Capture the cell that displays the provided text and extract its [x, y] central coordinate. 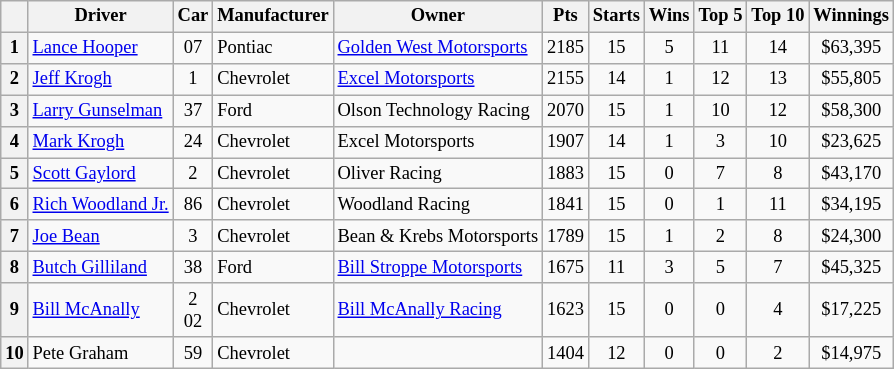
37 [193, 110]
13 [778, 80]
Golden West Motorsports [438, 48]
86 [193, 204]
$17,225 [852, 310]
Bill Stroppe Motorsports [438, 268]
Oliver Racing [438, 174]
Bill McAnally Racing [438, 310]
Starts [616, 16]
1907 [566, 142]
Olson Technology Racing [438, 110]
07 [193, 48]
Joe Bean [100, 236]
Butch Gilliland [100, 268]
1789 [566, 236]
Bean & Krebs Motorsports [438, 236]
1883 [566, 174]
Woodland Racing [438, 204]
2070 [566, 110]
Pts [566, 16]
Owner [438, 16]
Driver [100, 16]
Car [193, 16]
1675 [566, 268]
Mark Krogh [100, 142]
2155 [566, 80]
1404 [566, 352]
$24,300 [852, 236]
1841 [566, 204]
Rich Woodland Jr. [100, 204]
$34,195 [852, 204]
Bill McAnally [100, 310]
Wins [669, 16]
$55,805 [852, 80]
Scott Gaylord [100, 174]
Pete Graham [100, 352]
$58,300 [852, 110]
59 [193, 352]
$14,975 [852, 352]
Top 10 [778, 16]
Larry Gunselman [100, 110]
24 [193, 142]
Lance Hooper [100, 48]
Jeff Krogh [100, 80]
$45,325 [852, 268]
$43,170 [852, 174]
38 [193, 268]
Winnings [852, 16]
Pontiac [273, 48]
6 [14, 204]
2185 [566, 48]
9 [14, 310]
Top 5 [720, 16]
202 [193, 310]
1623 [566, 310]
$23,625 [852, 142]
$63,395 [852, 48]
Manufacturer [273, 16]
